For the text-containing cell, return its midpoint in [X, Y] coordinate format. 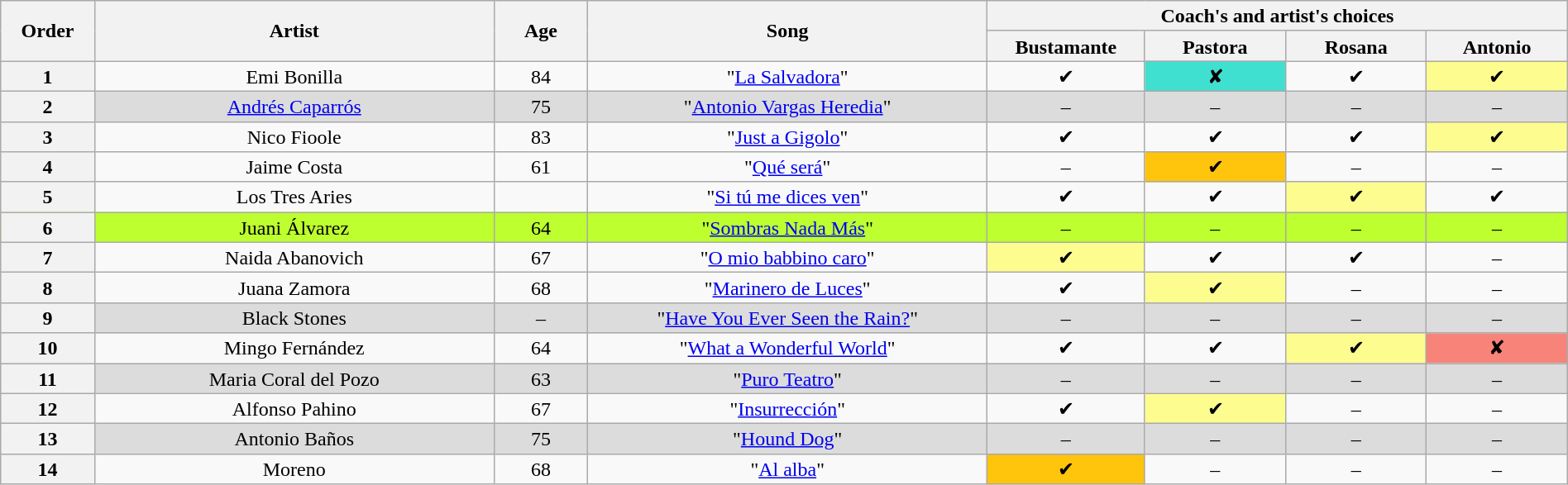
Antonio Baños [294, 440]
"Hound Dog" [787, 440]
"Just a Gigolo" [787, 137]
Andrés Caparrós [294, 106]
"Have You Ever Seen the Rain?" [787, 317]
4 [48, 167]
83 [541, 137]
6 [48, 228]
63 [541, 378]
9 [48, 317]
13 [48, 440]
Pastora [1215, 46]
"Qué será" [787, 167]
3 [48, 137]
Black Stones [294, 317]
"Si tú me dices ven" [787, 197]
Coach's and artist's choices [1278, 17]
14 [48, 469]
84 [541, 76]
"Marinero de Luces" [787, 288]
Age [541, 31]
Juani Álvarez [294, 228]
"Sombras Nada Más" [787, 228]
Order [48, 31]
1 [48, 76]
"Insurrección" [787, 408]
10 [48, 349]
2 [48, 106]
Los Tres Aries [294, 197]
Emi Bonilla [294, 76]
12 [48, 408]
Maria Coral del Pozo [294, 378]
Moreno [294, 469]
"La Salvadora" [787, 76]
Naida Abanovich [294, 258]
8 [48, 288]
"O mio babbino caro" [787, 258]
"Al alba" [787, 469]
"What a Wonderful World" [787, 349]
Artist [294, 31]
Rosana [1355, 46]
Antonio [1497, 46]
Nico Fioole [294, 137]
11 [48, 378]
61 [541, 167]
5 [48, 197]
Juana Zamora [294, 288]
Jaime Costa [294, 167]
Mingo Fernández [294, 349]
7 [48, 258]
Song [787, 31]
"Antonio Vargas Heredia" [787, 106]
Bustamante [1066, 46]
"Puro Teatro" [787, 378]
Alfonso Pahino [294, 408]
